Detect which cell encompasses the target text, then output its (X, Y) center coordinate. 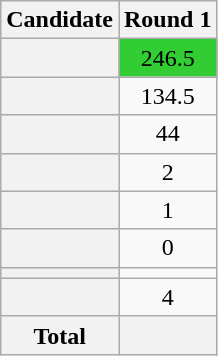
Round 1 (167, 20)
134.5 (167, 96)
246.5 (167, 58)
Candidate (60, 20)
Total (60, 335)
4 (167, 297)
44 (167, 134)
2 (167, 172)
1 (167, 210)
0 (167, 248)
